Provide the [X, Y] coordinate of the cell's center where the given text is located.  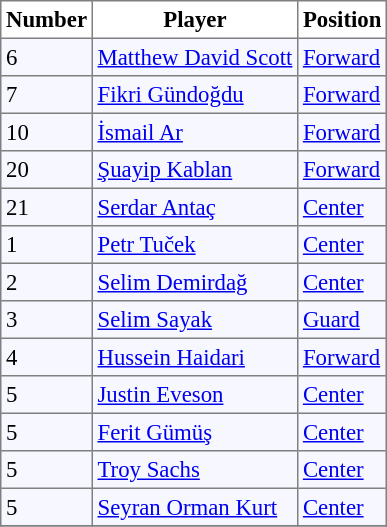
Selim Sayak [194, 320]
1 [47, 245]
Şuayip Kablan [194, 170]
7 [47, 95]
20 [47, 170]
Ferit Gümüş [194, 432]
4 [47, 357]
Matthew David Scott [194, 57]
Selim Demirdağ [194, 282]
Number [47, 20]
2 [47, 282]
İsmail Ar [194, 132]
Petr Tuček [194, 245]
Fikri Gündoğdu [194, 95]
Justin Eveson [194, 395]
Hussein Haidari [194, 357]
Troy Sachs [194, 470]
Player [194, 20]
6 [47, 57]
Guard [342, 320]
21 [47, 207]
Position [342, 20]
10 [47, 132]
3 [47, 320]
Seyran Orman Kurt [194, 507]
Serdar Antaç [194, 207]
